Extract the [x, y] coordinate from the center of the cell holding the provided text.  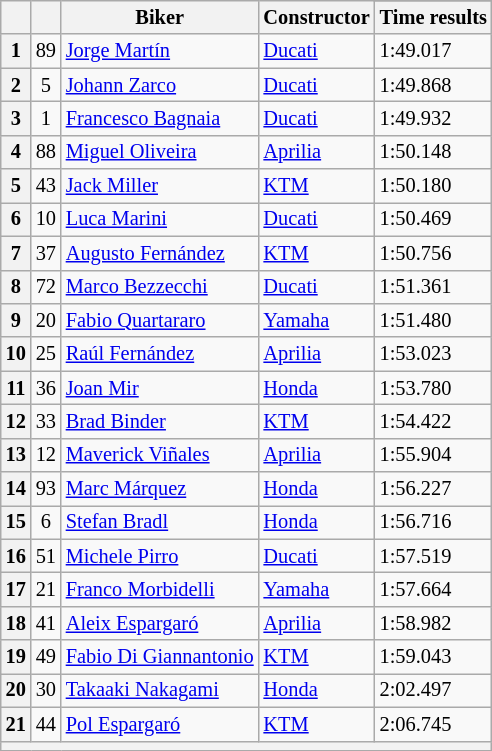
16 [16, 556]
1:50.148 [434, 152]
4 [16, 152]
33 [46, 421]
Takaaki Nakagami [160, 690]
1:59.043 [434, 657]
Luca Marini [160, 219]
19 [16, 657]
1:50.756 [434, 253]
15 [16, 522]
Johann Zarco [160, 85]
1:57.664 [434, 589]
1:54.422 [434, 421]
Biker [160, 17]
49 [46, 657]
1:51.480 [434, 320]
1:50.180 [434, 186]
1:49.868 [434, 85]
1:49.017 [434, 51]
Raúl Fernández [160, 354]
25 [46, 354]
2:06.745 [434, 724]
1:50.469 [434, 219]
Constructor [317, 17]
Fabio Quartararo [160, 320]
Francesco Bagnaia [160, 118]
13 [16, 455]
89 [46, 51]
Augusto Fernández [160, 253]
93 [46, 489]
Maverick Viñales [160, 455]
Jorge Martín [160, 51]
1:53.023 [434, 354]
1:55.904 [434, 455]
7 [16, 253]
72 [46, 287]
2:02.497 [434, 690]
44 [46, 724]
Fabio Di Giannantonio [160, 657]
1:56.227 [434, 489]
9 [16, 320]
41 [46, 623]
Jack Miller [160, 186]
30 [46, 690]
1:57.519 [434, 556]
17 [16, 589]
18 [16, 623]
3 [16, 118]
Franco Morbidelli [160, 589]
Michele Pirro [160, 556]
Stefan Bradl [160, 522]
Brad Binder [160, 421]
Time results [434, 17]
1:56.716 [434, 522]
1:51.361 [434, 287]
1:49.932 [434, 118]
37 [46, 253]
Joan Mir [160, 388]
88 [46, 152]
51 [46, 556]
14 [16, 489]
Miguel Oliveira [160, 152]
Aleix Espargaró [160, 623]
1:58.982 [434, 623]
11 [16, 388]
8 [16, 287]
36 [46, 388]
2 [16, 85]
Pol Espargaró [160, 724]
43 [46, 186]
1:53.780 [434, 388]
Marc Márquez [160, 489]
Marco Bezzecchi [160, 287]
